Locate the cell with the specified text and output its [X, Y] center coordinate. 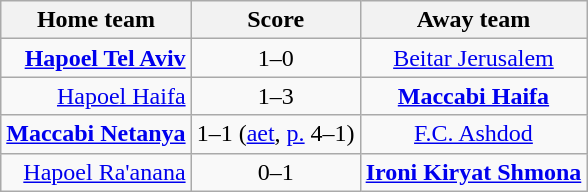
F.C. Ashdod [474, 134]
0–1 [276, 172]
Hapoel Haifa [96, 96]
1–3 [276, 96]
Score [276, 20]
Beitar Jerusalem [474, 58]
1–0 [276, 58]
Maccabi Haifa [474, 96]
Hapoel Tel Aviv [96, 58]
Home team [96, 20]
Ironi Kiryat Shmona [474, 172]
Hapoel Ra'anana [96, 172]
1–1 (aet, p. 4–1) [276, 134]
Maccabi Netanya [96, 134]
Away team [474, 20]
